Capture the cell that displays the provided text and extract its (X, Y) central coordinate. 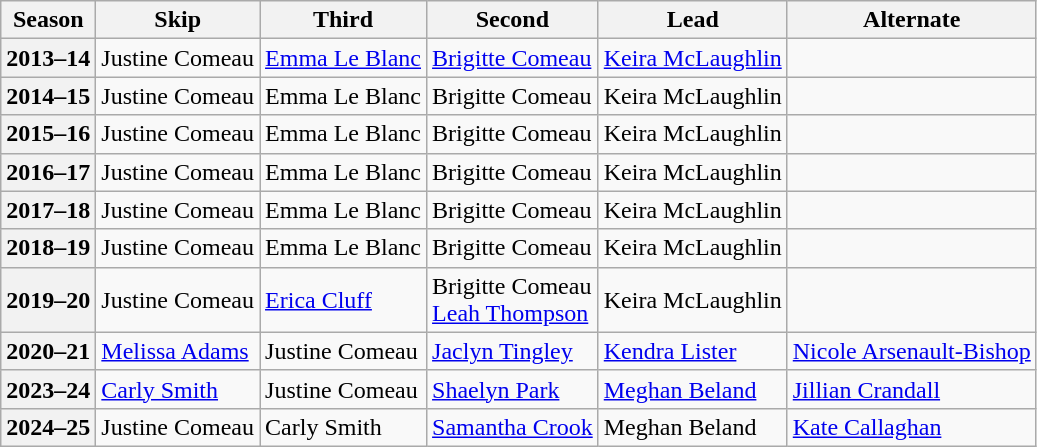
Second (513, 20)
Brigitte Comeau Leah Thompson (513, 300)
2014–15 (48, 96)
2013–14 (48, 58)
Jillian Crandall (912, 389)
Shaelyn Park (513, 389)
Kate Callaghan (912, 427)
Samantha Crook (513, 427)
Erica Cluff (344, 300)
2019–20 (48, 300)
Jaclyn Tingley (513, 351)
Nicole Arsenault-Bishop (912, 351)
2020–21 (48, 351)
2024–25 (48, 427)
2017–18 (48, 210)
Melissa Adams (178, 351)
2018–19 (48, 248)
Lead (692, 20)
2015–16 (48, 134)
Season (48, 20)
Kendra Lister (692, 351)
Skip (178, 20)
Alternate (912, 20)
2023–24 (48, 389)
2016–17 (48, 172)
Third (344, 20)
